Pinpoint the cell where the given text exists, returning its [X, Y] midpoint coordinate. 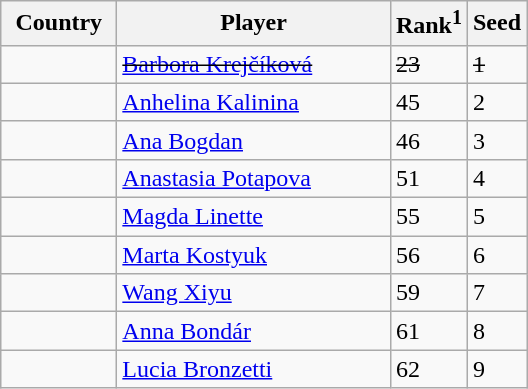
Rank1 [428, 24]
Country [59, 24]
Anna Bondár [254, 331]
Wang Xiyu [254, 293]
Marta Kostyuk [254, 255]
23 [428, 64]
Barbora Krejčíková [254, 64]
Seed [496, 24]
Anastasia Potapova [254, 178]
62 [428, 369]
61 [428, 331]
Player [254, 24]
Lucia Bronzetti [254, 369]
51 [428, 178]
8 [496, 331]
4 [496, 178]
45 [428, 102]
9 [496, 369]
2 [496, 102]
55 [428, 217]
6 [496, 255]
3 [496, 140]
5 [496, 217]
59 [428, 293]
56 [428, 255]
Anhelina Kalinina [254, 102]
Magda Linette [254, 217]
Ana Bogdan [254, 140]
1 [496, 64]
7 [496, 293]
46 [428, 140]
